Pinpoint the cell where the given text exists, returning its [X, Y] midpoint coordinate. 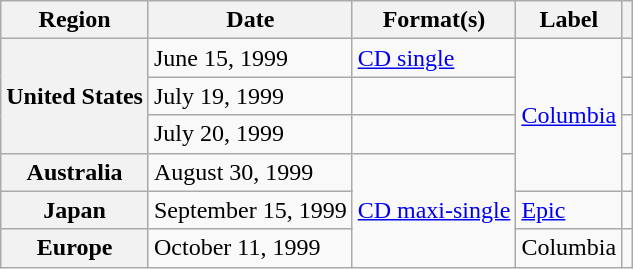
United States [75, 96]
August 30, 1999 [250, 172]
July 20, 1999 [250, 134]
Region [75, 20]
June 15, 1999 [250, 58]
Australia [75, 172]
CD maxi-single [434, 210]
Label [569, 20]
September 15, 1999 [250, 210]
Format(s) [434, 20]
Epic [569, 210]
Date [250, 20]
July 19, 1999 [250, 96]
CD single [434, 58]
Japan [75, 210]
October 11, 1999 [250, 248]
Europe [75, 248]
